Identify which cell holds the provided text, then report its [x, y] central coordinate. 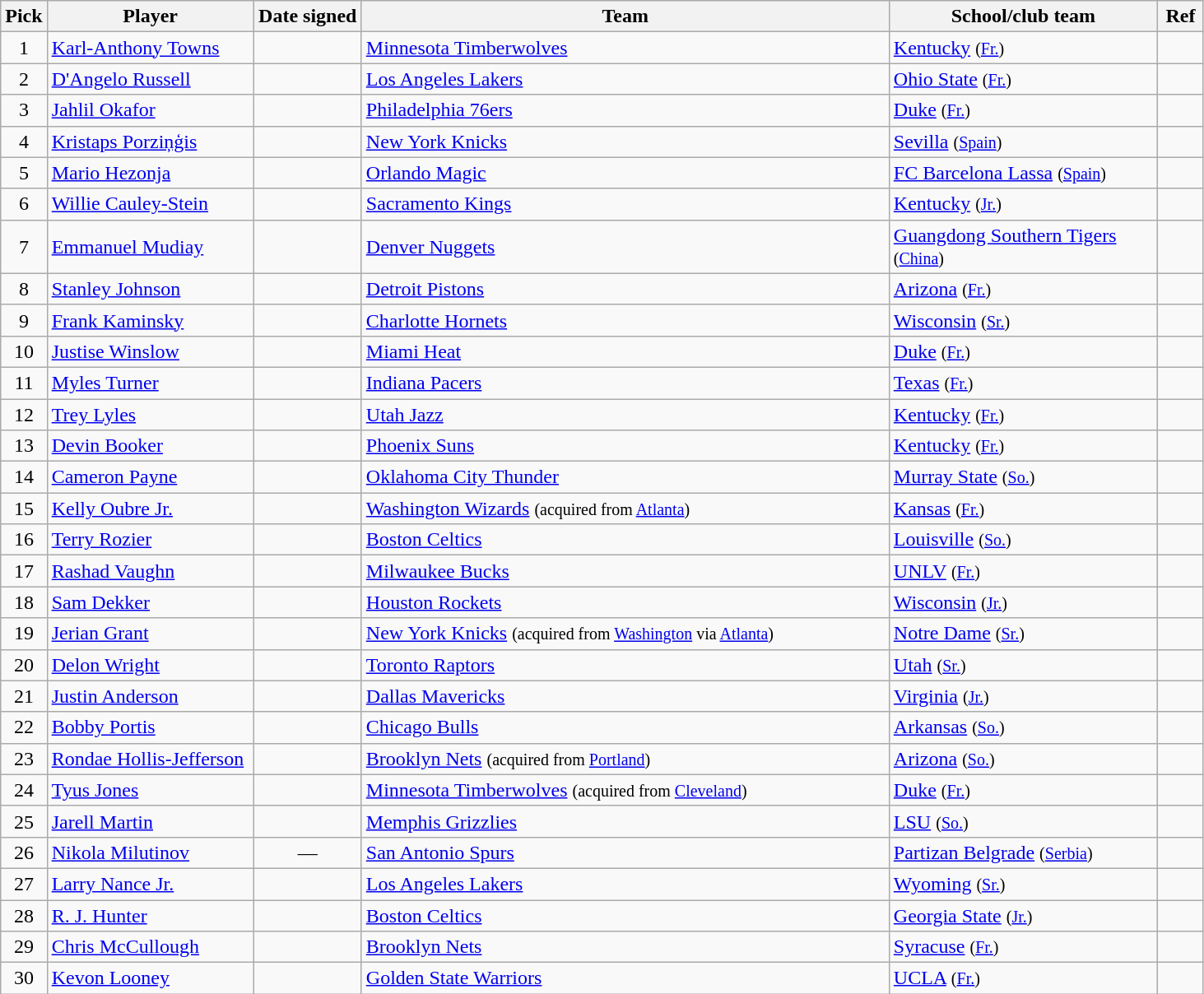
14 [24, 477]
23 [24, 759]
Dallas Mavericks [625, 696]
New York Knicks (acquired from Washington via Atlanta) [625, 634]
UCLA (Fr.) [1023, 978]
16 [24, 540]
28 [24, 916]
Chris McCullough [150, 947]
Sacramento Kings [625, 204]
Bobby Portis [150, 727]
Notre Dame (Sr.) [1023, 634]
Mario Hezonja [150, 173]
Wyoming (Sr.) [1023, 884]
Date signed [308, 16]
11 [24, 383]
Justise Winslow [150, 351]
LSU (So.) [1023, 821]
FC Barcelona Lassa (Spain) [1023, 173]
Oklahoma City Thunder [625, 477]
Wisconsin (Jr.) [1023, 602]
Houston Rockets [625, 602]
29 [24, 947]
Wisconsin (Sr.) [1023, 320]
Devin Booker [150, 446]
Delon Wright [150, 665]
Team [625, 16]
2 [24, 79]
26 [24, 852]
20 [24, 665]
Orlando Magic [625, 173]
Player [150, 16]
3 [24, 110]
27 [24, 884]
19 [24, 634]
Jahlil Okafor [150, 110]
Rashad Vaughn [150, 571]
Pick [24, 16]
Larry Nance Jr. [150, 884]
Justin Anderson [150, 696]
5 [24, 173]
Brooklyn Nets [625, 947]
Nikola Milutinov [150, 852]
Texas (Fr.) [1023, 383]
New York Knicks [625, 142]
25 [24, 821]
Sam Dekker [150, 602]
12 [24, 414]
18 [24, 602]
Denver Nuggets [625, 247]
Charlotte Hornets [625, 320]
Chicago Bulls [625, 727]
24 [24, 790]
Arizona (Fr.) [1023, 289]
Stanley Johnson [150, 289]
Phoenix Suns [625, 446]
Kelly Oubre Jr. [150, 509]
Toronto Raptors [625, 665]
Kansas (Fr.) [1023, 509]
Jarell Martin [150, 821]
1 [24, 48]
Utah Jazz [625, 414]
Milwaukee Bucks [625, 571]
Karl-Anthony Towns [150, 48]
Tyus Jones [150, 790]
Sevilla (Spain) [1023, 142]
UNLV (Fr.) [1023, 571]
7 [24, 247]
Partizan Belgrade (Serbia) [1023, 852]
D'Angelo Russell [150, 79]
Philadelphia 76ers [625, 110]
9 [24, 320]
Murray State (So.) [1023, 477]
Georgia State (Jr.) [1023, 916]
Detroit Pistons [625, 289]
Kristaps Porziņģis [150, 142]
Emmanuel Mudiay [150, 247]
Arizona (So.) [1023, 759]
Louisville (So.) [1023, 540]
— [308, 852]
30 [24, 978]
Golden State Warriors [625, 978]
21 [24, 696]
10 [24, 351]
Minnesota Timberwolves (acquired from Cleveland) [625, 790]
Minnesota Timberwolves [625, 48]
15 [24, 509]
8 [24, 289]
Willie Cauley-Stein [150, 204]
San Antonio Spurs [625, 852]
Frank Kaminsky [150, 320]
Arkansas (So.) [1023, 727]
Trey Lyles [150, 414]
Myles Turner [150, 383]
Ohio State (Fr.) [1023, 79]
4 [24, 142]
Rondae Hollis-Jefferson [150, 759]
Miami Heat [625, 351]
Indiana Pacers [625, 383]
Cameron Payne [150, 477]
Virginia (Jr.) [1023, 696]
Washington Wizards (acquired from Atlanta) [625, 509]
Brooklyn Nets (acquired from Portland) [625, 759]
13 [24, 446]
Kentucky (Jr.) [1023, 204]
Guangdong Southern Tigers (China) [1023, 247]
17 [24, 571]
22 [24, 727]
Ref [1180, 16]
School/club team [1023, 16]
Syracuse (Fr.) [1023, 947]
Kevon Looney [150, 978]
R. J. Hunter [150, 916]
Jerian Grant [150, 634]
Utah (Sr.) [1023, 665]
Memphis Grizzlies [625, 821]
Terry Rozier [150, 540]
6 [24, 204]
